Detect which cell encompasses the target text, then output its [X, Y] center coordinate. 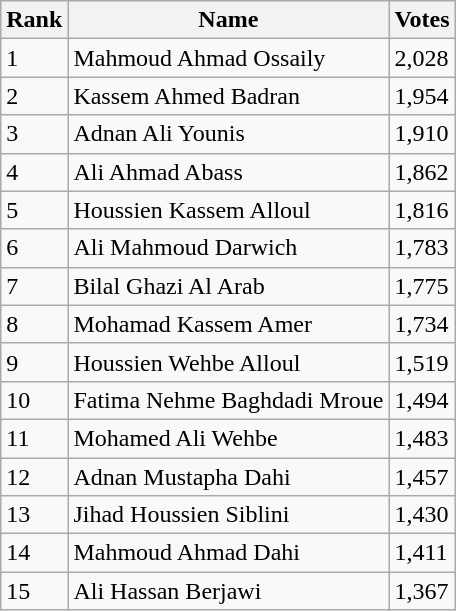
10 [34, 400]
Ali Mahmoud Darwich [228, 248]
1,367 [422, 591]
1,494 [422, 400]
2,028 [422, 58]
4 [34, 172]
Name [228, 20]
Ali Ahmad Abass [228, 172]
13 [34, 515]
1,483 [422, 438]
5 [34, 210]
2 [34, 96]
8 [34, 324]
Houssien Kassem Alloul [228, 210]
Votes [422, 20]
Jihad Houssien Siblini [228, 515]
14 [34, 553]
Adnan Ali Younis [228, 134]
1,457 [422, 477]
Mohamed Ali Wehbe [228, 438]
Mahmoud Ahmad Ossaily [228, 58]
Adnan Mustapha Dahi [228, 477]
Ali Hassan Berjawi [228, 591]
1,775 [422, 286]
Mahmoud Ahmad Dahi [228, 553]
Mohamad Kassem Amer [228, 324]
1,816 [422, 210]
9 [34, 362]
1,954 [422, 96]
11 [34, 438]
1 [34, 58]
Fatima Nehme Baghdadi Mroue [228, 400]
1,430 [422, 515]
12 [34, 477]
15 [34, 591]
3 [34, 134]
Houssien Wehbe Alloul [228, 362]
6 [34, 248]
Kassem Ahmed Badran [228, 96]
1,411 [422, 553]
Rank [34, 20]
1,783 [422, 248]
Bilal Ghazi Al Arab [228, 286]
1,734 [422, 324]
1,910 [422, 134]
1,862 [422, 172]
1,519 [422, 362]
7 [34, 286]
